Return (x, y) of the center of cell containing provided text 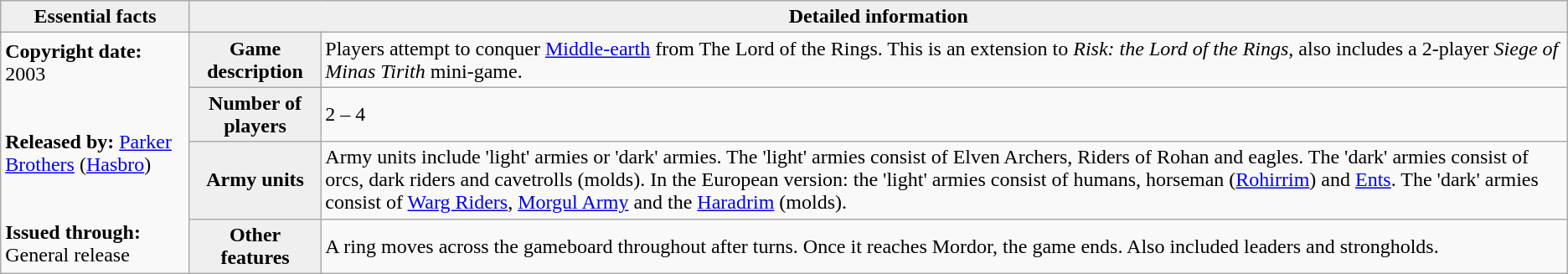
Copyright date: 2003 Released by: Parker Brothers (Hasbro) Issued through: General release (95, 153)
Essential facts (95, 17)
Game description (255, 60)
Army units (255, 180)
Other features (255, 246)
2 – 4 (944, 114)
Number of players (255, 114)
Detailed information (878, 17)
A ring moves across the gameboard throughout after turns. Once it reaches Mordor, the game ends. Also included leaders and strongholds. (944, 246)
